Identify which cell holds the provided text, then report its [x, y] central coordinate. 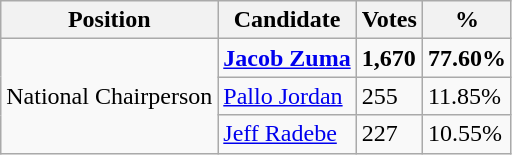
Jeff Radebe [287, 134]
National Chairperson [110, 96]
11.85% [466, 96]
255 [389, 96]
Votes [389, 20]
Position [110, 20]
10.55% [466, 134]
Jacob Zuma [287, 58]
% [466, 20]
Candidate [287, 20]
1,670 [389, 58]
227 [389, 134]
77.60% [466, 58]
Pallo Jordan [287, 96]
